Capture the cell that displays the provided text and extract its [x, y] central coordinate. 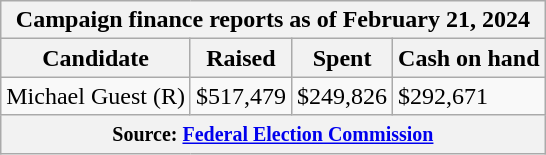
Candidate [96, 58]
Cash on hand [469, 58]
$292,671 [469, 96]
Campaign finance reports as of February 21, 2024 [273, 20]
Raised [240, 58]
Michael Guest (R) [96, 96]
Spent [342, 58]
$517,479 [240, 96]
$249,826 [342, 96]
Source: Federal Election Commission [273, 134]
